Capture the cell that displays the provided text and extract its (X, Y) central coordinate. 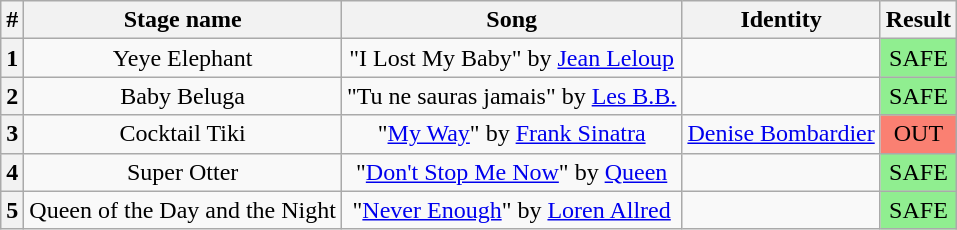
Baby Beluga (183, 96)
Denise Bombardier (781, 134)
OUT (918, 134)
1 (12, 58)
Result (918, 20)
4 (12, 172)
Cocktail Tiki (183, 134)
2 (12, 96)
5 (12, 210)
"Tu ne sauras jamais" by Les B.B. (511, 96)
# (12, 20)
Queen of the Day and the Night (183, 210)
"My Way" by Frank Sinatra (511, 134)
Song (511, 20)
"Never Enough" by Loren Allred (511, 210)
3 (12, 134)
Stage name (183, 20)
Yeye Elephant (183, 58)
Super Otter (183, 172)
"Don't Stop Me Now" by Queen (511, 172)
Identity (781, 20)
"I Lost My Baby" by Jean Leloup (511, 58)
